Detect which cell encompasses the target text, then output its (X, Y) center coordinate. 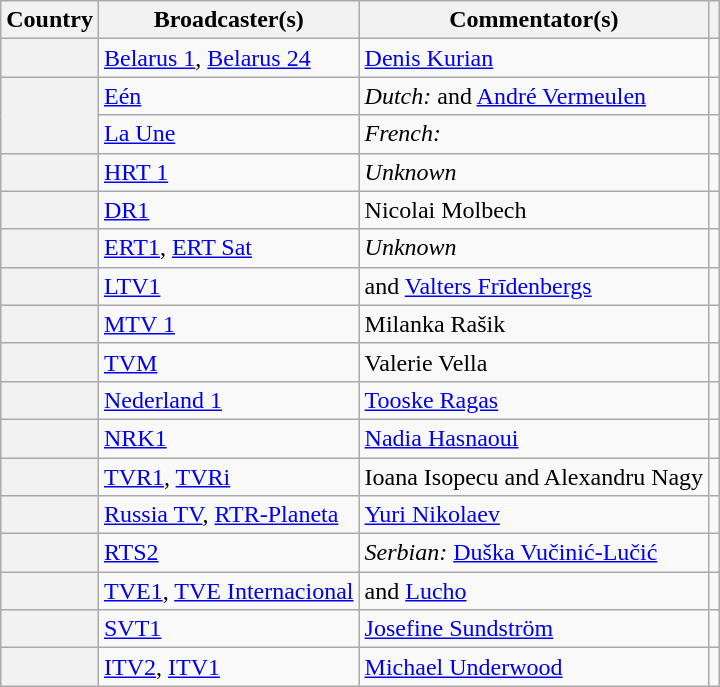
DR1 (228, 210)
Milanka Rašik (534, 324)
HRT 1 (228, 172)
Nadia Hasnaoui (534, 438)
RTS2 (228, 553)
TVM (228, 362)
Ioana Isopecu and Alexandru Nagy (534, 477)
Country (50, 20)
Nederland 1 (228, 400)
Denis Kurian (534, 58)
NRK1 (228, 438)
Dutch: and André Vermeulen (534, 96)
ITV2, ITV1 (228, 667)
Eén (228, 96)
LTV1 (228, 286)
Michael Underwood (534, 667)
SVT1 (228, 629)
Yuri Nikolaev (534, 515)
Commentator(s) (534, 20)
and Lucho (534, 591)
and Valters Frīdenbergs (534, 286)
MTV 1 (228, 324)
Broadcaster(s) (228, 20)
Nicolai Molbech (534, 210)
La Une (228, 134)
TVE1, TVE Internacional (228, 591)
Josefine Sundström (534, 629)
Belarus 1, Belarus 24 (228, 58)
ERT1, ERT Sat (228, 248)
Russia TV, RTR-Planeta (228, 515)
Serbian: Duška Vučinić-Lučić (534, 553)
Tooske Ragas (534, 400)
Valerie Vella (534, 362)
French: (534, 134)
TVR1, TVRi (228, 477)
